From the cell containing the given text, extract its center point as [X, Y] coordinate. 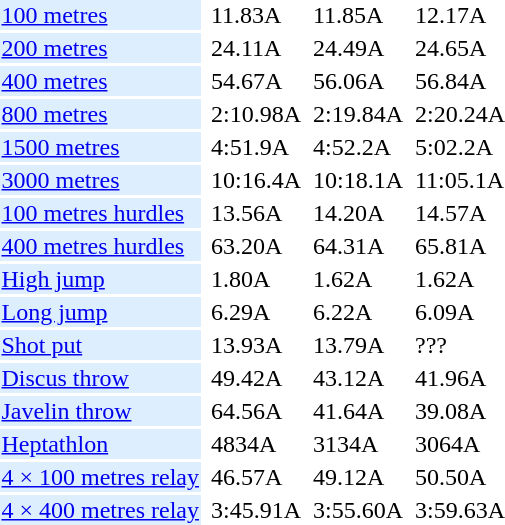
13.93A [256, 345]
13.56A [256, 213]
400 metres hurdles [100, 246]
1.62A [358, 279]
High jump [100, 279]
64.56A [256, 411]
Shot put [100, 345]
41.64A [358, 411]
4 × 400 metres relay [100, 510]
14.20A [358, 213]
4 × 100 metres relay [100, 477]
Discus throw [100, 378]
4:51.9A [256, 147]
3:45.91A [256, 510]
6.29A [256, 312]
Long jump [100, 312]
54.67A [256, 81]
800 metres [100, 114]
3134A [358, 444]
10:16.4A [256, 180]
11.85A [358, 15]
46.57A [256, 477]
2:10.98A [256, 114]
3:55.60A [358, 510]
43.12A [358, 378]
56.06A [358, 81]
24.11A [256, 48]
4:52.2A [358, 147]
13.79A [358, 345]
10:18.1A [358, 180]
Heptathlon [100, 444]
64.31A [358, 246]
400 metres [100, 81]
4834A [256, 444]
49.12A [358, 477]
100 metres hurdles [100, 213]
1.80A [256, 279]
24.49A [358, 48]
49.42A [256, 378]
3000 metres [100, 180]
1500 metres [100, 147]
2:19.84A [358, 114]
63.20A [256, 246]
11.83A [256, 15]
6.22A [358, 312]
Javelin throw [100, 411]
200 metres [100, 48]
100 metres [100, 15]
